Output the [X, Y] coordinate of the center of the cell containing the given text.  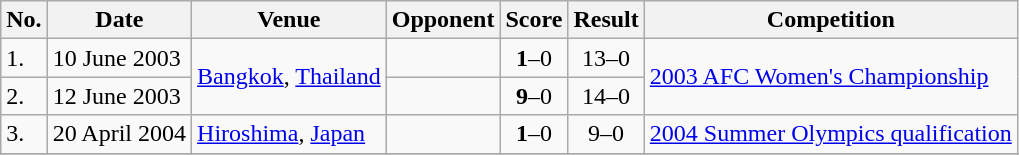
20 April 2004 [119, 134]
Opponent [443, 20]
Score [534, 20]
12 June 2003 [119, 96]
14–0 [606, 96]
10 June 2003 [119, 58]
Hiroshima, Japan [290, 134]
Competition [830, 20]
Date [119, 20]
2003 AFC Women's Championship [830, 77]
2004 Summer Olympics qualification [830, 134]
Venue [290, 20]
1. [24, 58]
Result [606, 20]
Bangkok, Thailand [290, 77]
No. [24, 20]
13–0 [606, 58]
2. [24, 96]
3. [24, 134]
